Return the (X, Y) coordinate for the center point of the cell that contains the specified text.  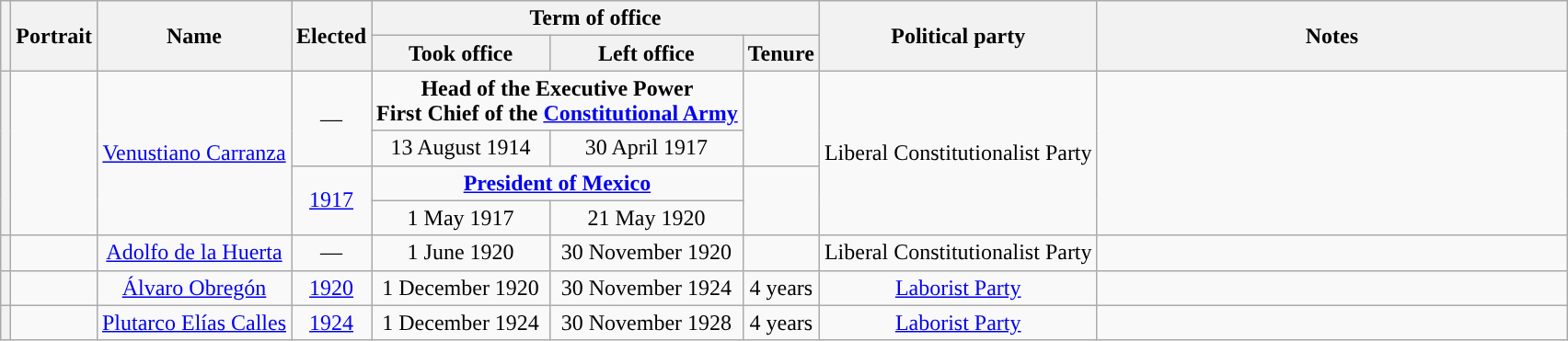
1924 (331, 323)
1920 (331, 288)
Political party (958, 36)
Venustiano Carranza (193, 153)
Portrait (54, 36)
1917 (331, 200)
Plutarco Elías Calles (193, 323)
Left office (647, 53)
Took office (461, 53)
Elected (331, 36)
Tenure (780, 53)
30 April 1917 (647, 148)
Term of office (596, 18)
1 June 1920 (461, 253)
Head of the Executive PowerFirst Chief of the Constitutional Army (558, 101)
1 December 1924 (461, 323)
Name (193, 36)
21 May 1920 (647, 218)
Notes (1332, 36)
President of Mexico (558, 183)
30 November 1920 (647, 253)
30 November 1924 (647, 288)
Álvaro Obregón (193, 288)
13 August 1914 (461, 148)
30 November 1928 (647, 323)
1 May 1917 (461, 218)
1 December 1920 (461, 288)
Adolfo de la Huerta (193, 253)
